Search for the cell housing the specified text and yield its [X, Y] center coordinate. 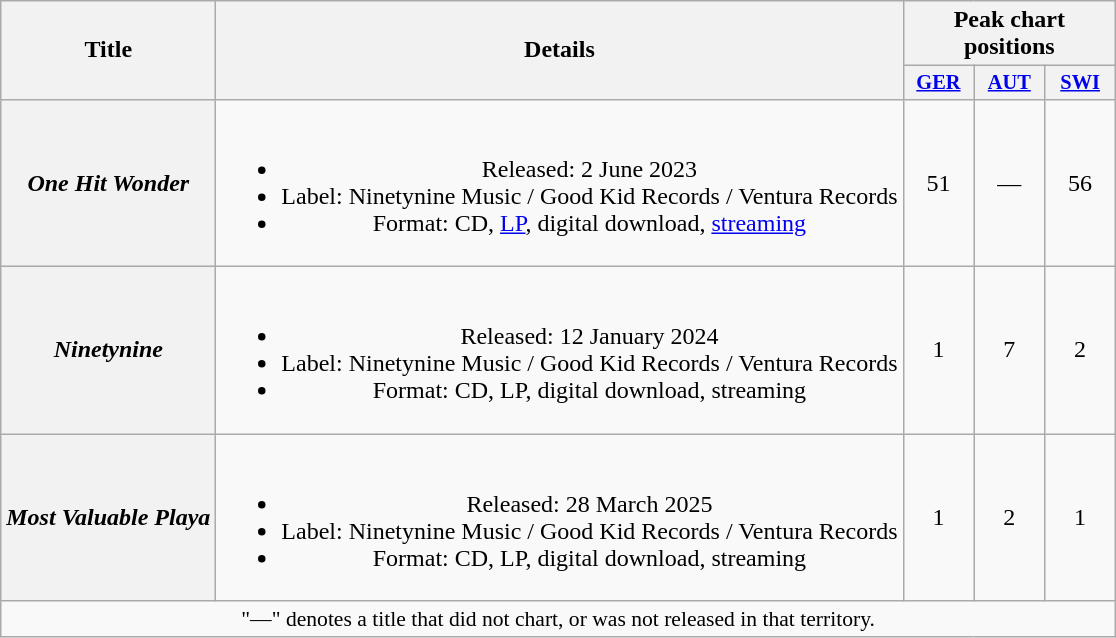
Title [108, 50]
Peak chart positions [1010, 34]
Details [560, 50]
Most Valuable Playa [108, 518]
Ninetynine [108, 350]
Released: 12 January 2024Label: Ninetynine Music / Good Kid Records / Ventura RecordsFormat: CD, LP, digital download, streaming [560, 350]
7 [1010, 350]
GER [938, 83]
SWI [1080, 83]
One Hit Wonder [108, 182]
56 [1080, 182]
AUT [1010, 83]
"—" denotes a title that did not chart, or was not released in that territory. [558, 619]
Released: 2 June 2023Label: Ninetynine Music / Good Kid Records / Ventura RecordsFormat: CD, LP, digital download, streaming [560, 182]
— [1010, 182]
Released: 28 March 2025Label: Ninetynine Music / Good Kid Records / Ventura RecordsFormat: CD, LP, digital download, streaming [560, 518]
51 [938, 182]
